Output the [x, y] coordinate of the center of the cell containing the given text.  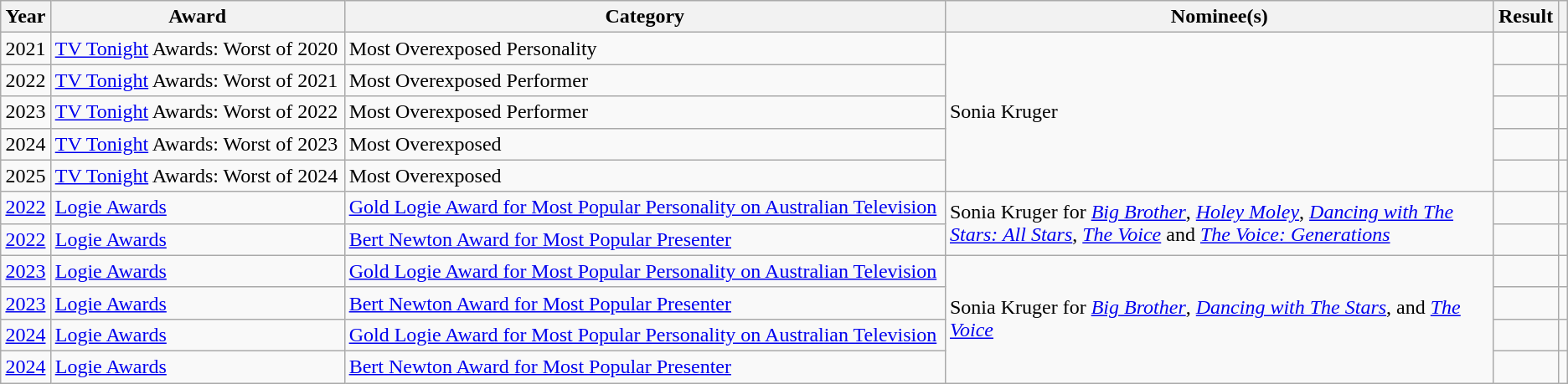
Sonia Kruger [1220, 112]
TV Tonight Awards: Worst of 2020 [198, 49]
Year [25, 17]
Nominee(s) [1220, 17]
TV Tonight Awards: Worst of 2024 [198, 176]
TV Tonight Awards: Worst of 2022 [198, 112]
Award [198, 17]
Sonia Kruger for Big Brother, Dancing with The Stars, and The Voice [1220, 319]
Sonia Kruger for Big Brother, Holey Moley, Dancing with The Stars: All Stars, The Voice and The Voice: Generations [1220, 223]
2021 [25, 49]
Result [1526, 17]
TV Tonight Awards: Worst of 2021 [198, 80]
TV Tonight Awards: Worst of 2023 [198, 144]
2025 [25, 176]
Category [645, 17]
Most Overexposed Personality [645, 49]
